Detect which cell encompasses the target text, then output its (X, Y) center coordinate. 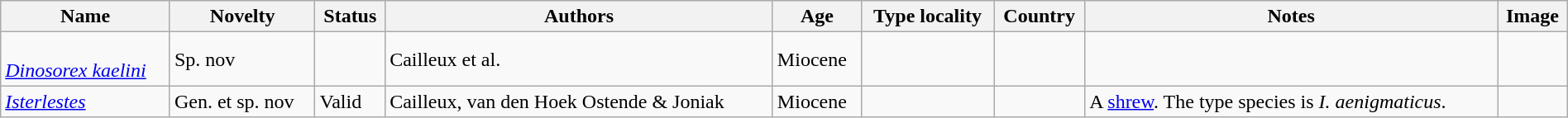
Valid (351, 101)
Dinosorex kaelini (86, 59)
Type locality (927, 17)
Gen. et sp. nov (242, 101)
Status (351, 17)
Image (1533, 17)
A shrew. The type species is I. aenigmaticus. (1292, 101)
Country (1040, 17)
Sp. nov (242, 59)
Isterlestes (86, 101)
Age (817, 17)
Cailleux et al. (579, 59)
Cailleux, van den Hoek Ostende & Joniak (579, 101)
Name (86, 17)
Authors (579, 17)
Notes (1292, 17)
Novelty (242, 17)
